Scan for the cell matching the given text and deliver its (X, Y) coordinate at center. 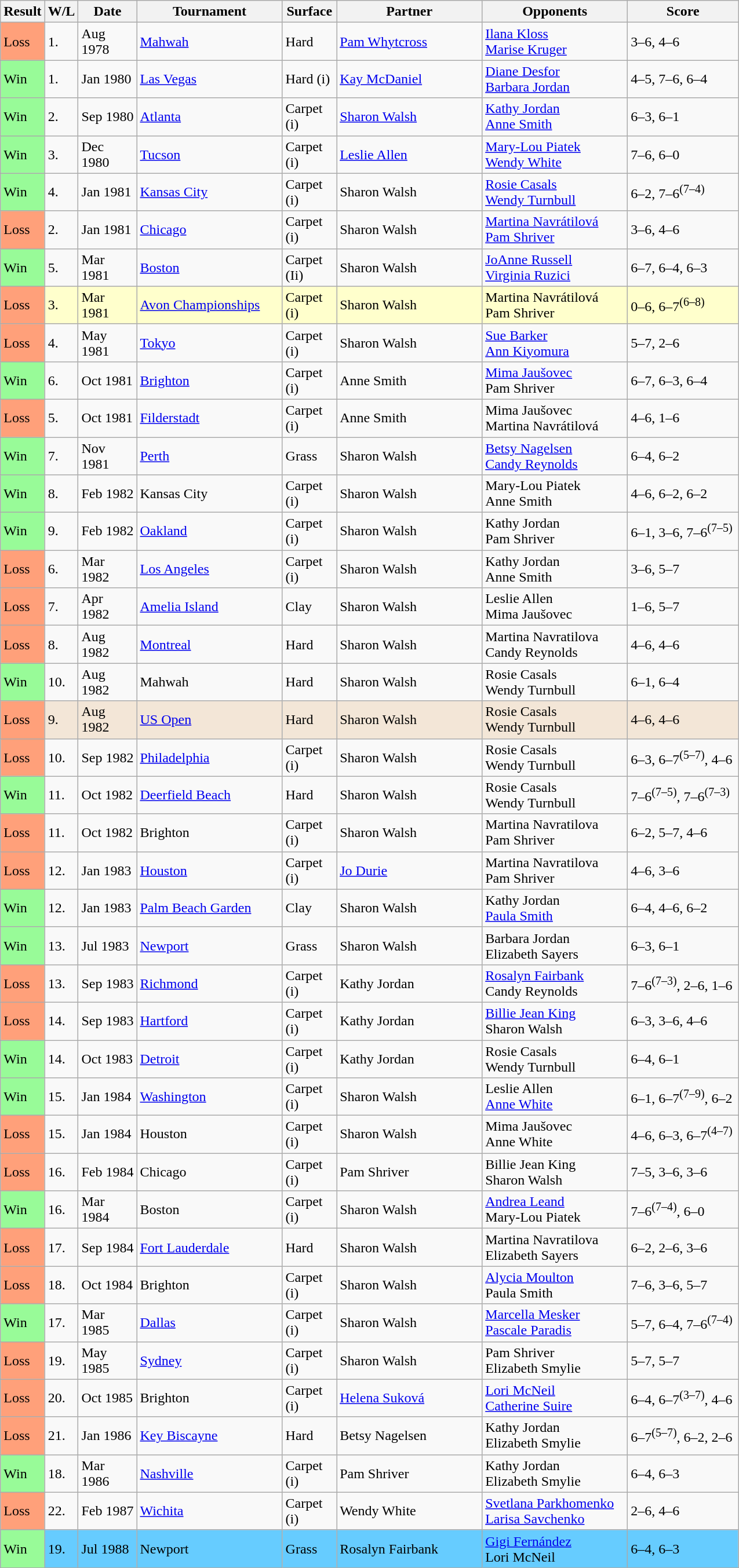
Perth (210, 455)
Leslie Allen Anne White (555, 1097)
Philadelphia (210, 758)
Las Vegas (210, 79)
20. (61, 1398)
Rosalyn Fairbank (409, 1549)
Tokyo (210, 343)
Nov 1981 (108, 455)
Andrea Leand Mary-Lou Piatek (555, 1209)
5–7, 2–6 (683, 343)
4–5, 7–6, 6–4 (683, 79)
W/L (61, 12)
Palm Beach Garden (210, 908)
4–6, 6–3, 6–7(4–7) (683, 1134)
Pam Whytcross (409, 42)
Dec 1980 (108, 154)
4–6, 6–2, 6–2 (683, 494)
Barbara Jordan Elizabeth Sayers (555, 945)
Feb 1987 (108, 1511)
Carpet (Ii) (310, 268)
Svetlana Parkhomenko Larisa Savchenko (555, 1511)
JoAnne Russell Virginia Ruzici (555, 268)
5–7, 5–7 (683, 1360)
Jul 1983 (108, 945)
Aug 1978 (108, 42)
Martina Navratilova Elizabeth Sayers (555, 1248)
Jan 1980 (108, 79)
2–6, 4–6 (683, 1511)
Hard (i) (310, 79)
21. (61, 1435)
Montreal (210, 644)
Sydney (210, 1360)
0–6, 6–7(6–8) (683, 305)
Martina Navratilova Candy Reynolds (555, 644)
3–6, 5–7 (683, 569)
Sep 1982 (108, 758)
Mar 1985 (108, 1323)
Hartford (210, 1021)
Wendy White (409, 1511)
Ilana Kloss Marise Kruger (555, 42)
Tournament (210, 12)
6–2, 5–7, 4–6 (683, 833)
Sue Barker Ann Kiyomura (555, 343)
6–3, 6–7(5–7), 4–6 (683, 758)
Key Biscayne (210, 1435)
Alycia Moulton Paula Smith (555, 1285)
6–4, 6–1 (683, 1059)
Pam Shriver Elizabeth Smylie (555, 1360)
4–6, 3–6 (683, 870)
Tucson (210, 154)
Fort Lauderdale (210, 1248)
Jo Durie (409, 870)
7–6(7–4), 6–0 (683, 1209)
Score (683, 12)
Betsy Nagelsen (409, 1435)
Date (108, 12)
Los Angeles (210, 569)
6–4, 4–6, 6–2 (683, 908)
Mary-Lou Piatek Wendy White (555, 154)
7–6(7–3), 2–6, 1–6 (683, 984)
6–1, 6–4 (683, 682)
Diane Desfor Barbara Jordan (555, 79)
Washington (210, 1097)
Lori McNeil Catherine Suire (555, 1398)
Mima Jaušovec Anne White (555, 1134)
6–1, 6–7(7–9), 6–2 (683, 1097)
6–2, 2–6, 3–6 (683, 1248)
Nashville (210, 1474)
7–6, 3–6, 5–7 (683, 1285)
4–6, 1–6 (683, 418)
Kathy Jordan Paula Smith (555, 908)
Dallas (210, 1323)
6–1, 3–6, 7–6(7–5) (683, 532)
Detroit (210, 1059)
Feb 1984 (108, 1172)
Apr 1982 (108, 607)
Avon Championships (210, 305)
Mima Jaušovec Pam Shriver (555, 380)
Sep 1984 (108, 1248)
7–6, 6–0 (683, 154)
Kathy Jordan Pam Shriver (555, 532)
6–4, 6–7(3–7), 4–6 (683, 1398)
Deerfield Beach (210, 795)
6–2, 7–6(7–4) (683, 192)
Oct 1984 (108, 1285)
6–7(5–7), 6–2, 2–6 (683, 1435)
Betsy Nagelsen Candy Reynolds (555, 455)
May 1985 (108, 1360)
Surface (310, 12)
Mima Jaušovec Martina Navrátilová (555, 418)
Helena Suková (409, 1398)
Mar 1982 (108, 569)
May 1981 (108, 343)
Kay McDaniel (409, 79)
Mary-Lou Piatek Anne Smith (555, 494)
Leslie Allen Mima Jaušovec (555, 607)
Oct 1983 (108, 1059)
Filderstadt (210, 418)
Partner (409, 12)
Wichita (210, 1511)
6–4, 6–2 (683, 455)
Opponents (555, 12)
Rosalyn Fairbank Candy Reynolds (555, 984)
Gigi Fernández Lori McNeil (555, 1549)
Amelia Island (210, 607)
6–7, 6–4, 6–3 (683, 268)
Result (23, 12)
Oct 1985 (108, 1398)
1–6, 5–7 (683, 607)
Marcella Mesker Pascale Paradis (555, 1323)
Sep 1980 (108, 117)
Atlanta (210, 117)
7–5, 3–6, 3–6 (683, 1172)
6–3, 3–6, 4–6 (683, 1021)
5–7, 6–4, 7–6(7–4) (683, 1323)
6–7, 6–3, 6–4 (683, 380)
Mar 1984 (108, 1209)
7–6(7–5), 7–6(7–3) (683, 795)
Mar 1986 (108, 1474)
Richmond (210, 984)
Jul 1988 (108, 1549)
22. (61, 1511)
US Open (210, 719)
Oakland (210, 532)
Jan 1986 (108, 1435)
Leslie Allen (409, 154)
